Provide the (x, y) coordinate of the cell's center where the given text is located.  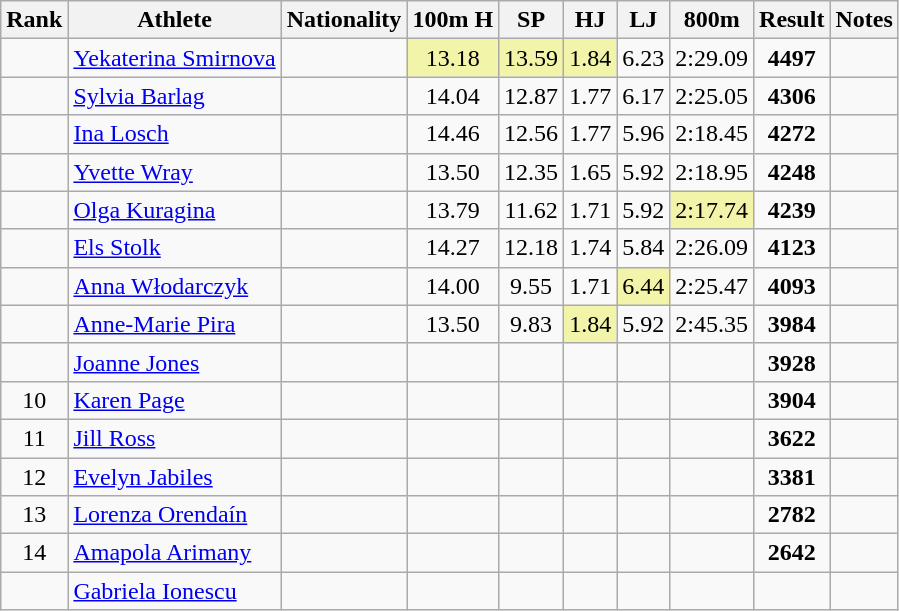
100m H (453, 20)
12.87 (532, 96)
4497 (792, 58)
2642 (792, 553)
Yekaterina Smirnova (174, 58)
Karen Page (174, 400)
2:18.95 (712, 172)
Lorenza Orendaín (174, 515)
Yvette Wray (174, 172)
4123 (792, 248)
14.46 (453, 134)
1.65 (590, 172)
4239 (792, 210)
5.84 (644, 248)
Athlete (174, 20)
14.04 (453, 96)
10 (34, 400)
12.35 (532, 172)
6.44 (644, 286)
Notes (864, 20)
Joanne Jones (174, 362)
2:29.09 (712, 58)
12 (34, 477)
4272 (792, 134)
2:45.35 (712, 324)
3928 (792, 362)
HJ (590, 20)
6.23 (644, 58)
13 (34, 515)
Evelyn Jabiles (174, 477)
3622 (792, 438)
6.17 (644, 96)
2:25.47 (712, 286)
11.62 (532, 210)
Result (792, 20)
5.96 (644, 134)
Ina Losch (174, 134)
14 (34, 553)
Sylvia Barlag (174, 96)
Olga Kuragina (174, 210)
Jill Ross (174, 438)
4306 (792, 96)
Amapola Arimany (174, 553)
9.55 (532, 286)
14.00 (453, 286)
Rank (34, 20)
2:25.05 (712, 96)
3904 (792, 400)
Anna Włodarczyk (174, 286)
Els Stolk (174, 248)
1.74 (590, 248)
3381 (792, 477)
14.27 (453, 248)
9.83 (532, 324)
2:17.74 (712, 210)
12.56 (532, 134)
13.18 (453, 58)
LJ (644, 20)
4248 (792, 172)
800m (712, 20)
Nationality (344, 20)
Gabriela Ionescu (174, 591)
13.59 (532, 58)
11 (34, 438)
2:26.09 (712, 248)
3984 (792, 324)
4093 (792, 286)
2:18.45 (712, 134)
12.18 (532, 248)
13.79 (453, 210)
2782 (792, 515)
SP (532, 20)
Anne-Marie Pira (174, 324)
